Scan for the cell matching the given text and deliver its (X, Y) coordinate at center. 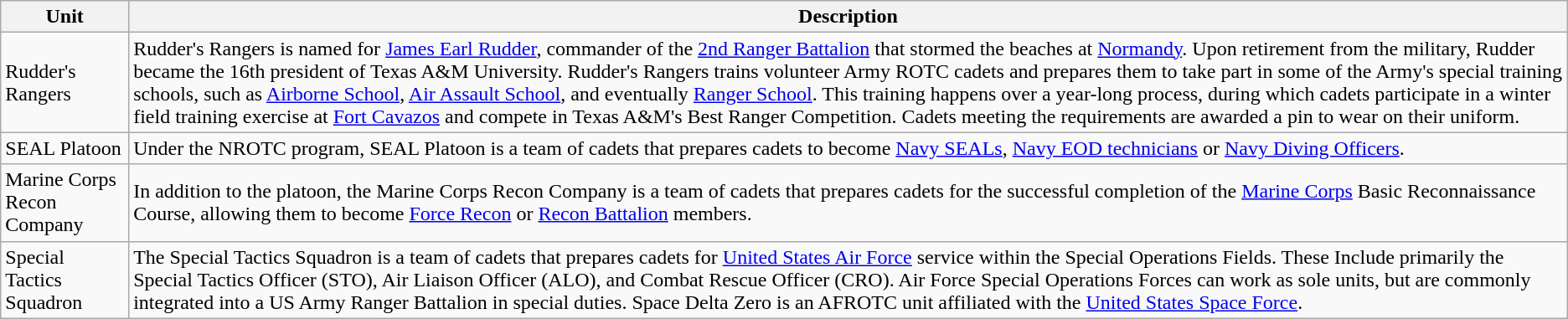
Rudder's Rangers (65, 82)
Description (848, 17)
Under the NROTC program, SEAL Platoon is a team of cadets that prepares cadets to become Navy SEALs, Navy EOD technicians or Navy Diving Officers. (848, 148)
SEAL Platoon (65, 148)
Special Tactics Squadron (65, 280)
Marine Corps Recon Company (65, 203)
Unit (65, 17)
